Capture the cell that displays the provided text and extract its (X, Y) central coordinate. 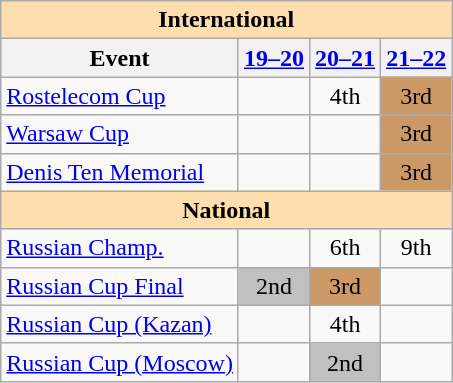
20–21 (346, 58)
Russian Champ. (120, 248)
Russian Cup (Moscow) (120, 362)
9th (416, 248)
Russian Cup Final (120, 286)
Denis Ten Memorial (120, 172)
6th (346, 248)
Russian Cup (Kazan) (120, 324)
Warsaw Cup (120, 134)
National (226, 210)
Event (120, 58)
Rostelecom Cup (120, 96)
International (226, 20)
19–20 (274, 58)
21–22 (416, 58)
